Capture the cell that displays the provided text and extract its (x, y) central coordinate. 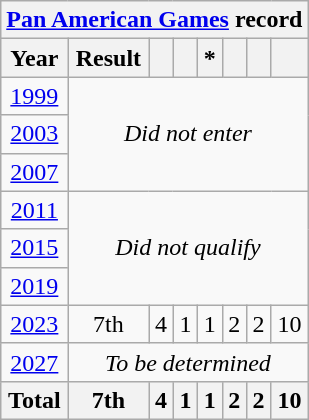
2003 (34, 134)
* (210, 58)
2011 (34, 210)
Pan American Games record (154, 20)
2023 (34, 324)
1999 (34, 96)
2015 (34, 248)
Total (34, 400)
To be determined (188, 362)
Result (108, 58)
Year (34, 58)
Did not qualify (188, 248)
2007 (34, 172)
2019 (34, 286)
Did not enter (188, 134)
2027 (34, 362)
